Output the (x, y) coordinate of the center of the cell containing the given text.  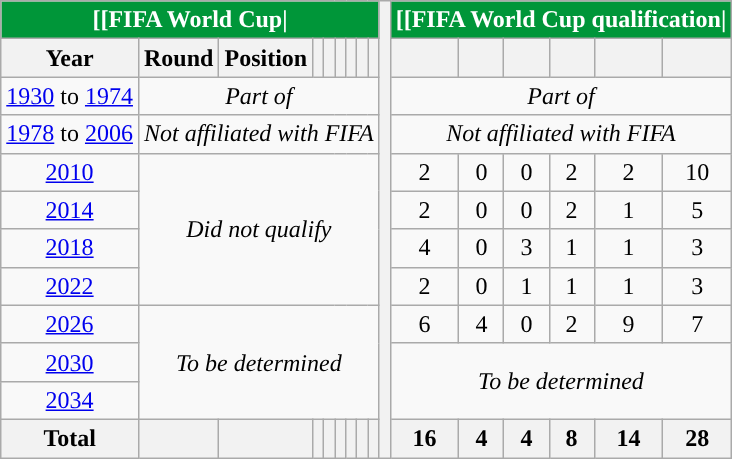
2014 (70, 210)
Total (70, 438)
2022 (70, 286)
Round (178, 58)
2018 (70, 248)
[[FIFA World Cup qualification| (561, 20)
10 (698, 172)
[[FIFA World Cup| (190, 20)
9 (628, 324)
Did not qualify (258, 229)
2026 (70, 324)
14 (628, 438)
2030 (70, 362)
16 (424, 438)
6 (424, 324)
2034 (70, 400)
2010 (70, 172)
5 (698, 210)
7 (698, 324)
Position (266, 58)
8 (572, 438)
1978 to 2006 (70, 134)
1930 to 1974 (70, 96)
28 (698, 438)
Year (70, 58)
